Capture the cell that displays the provided text and extract its [X, Y] central coordinate. 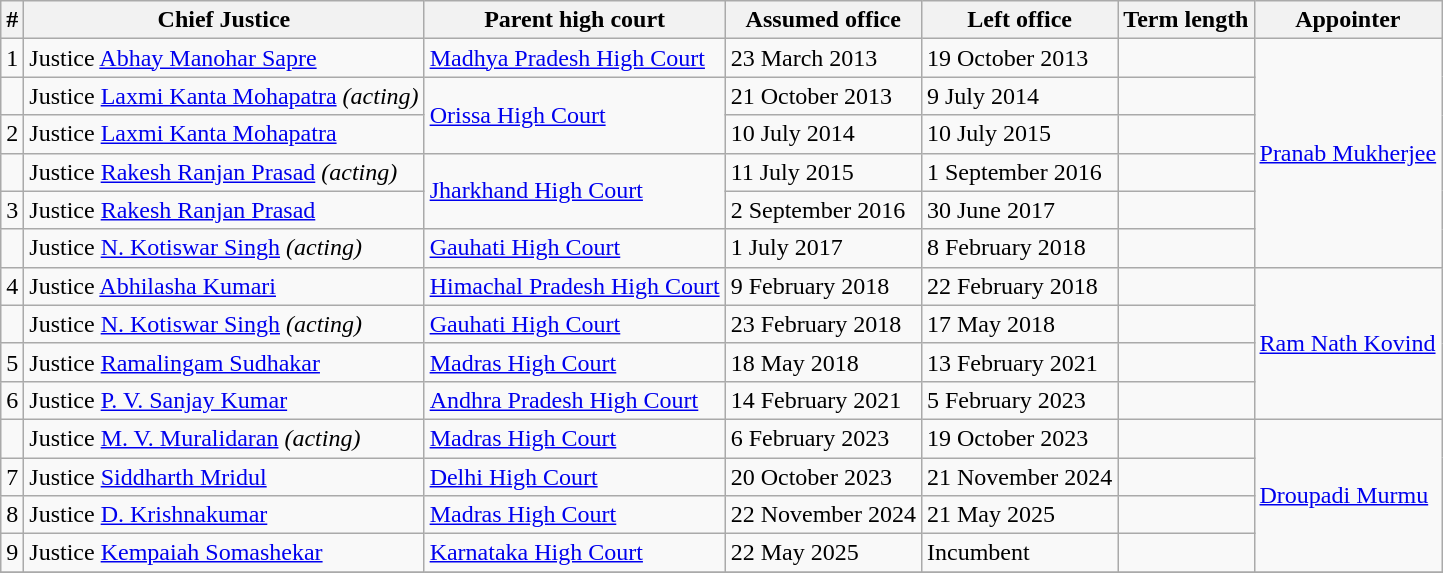
5 [12, 362]
Justice M. V. Muralidaran (acting) [224, 438]
Incumbent [1019, 553]
5 February 2023 [1019, 400]
23 February 2018 [823, 324]
Pranab Mukherjee [1348, 153]
13 February 2021 [1019, 362]
Jharkhand High Court [574, 191]
Left office [1019, 20]
10 July 2015 [1019, 134]
Justice Kempaiah Somashekar [224, 553]
Justice Siddharth Mridul [224, 477]
14 February 2021 [823, 400]
21 May 2025 [1019, 515]
Himachal Pradesh High Court [574, 286]
7 [12, 477]
Andhra Pradesh High Court [574, 400]
Justice Abhilasha Kumari [224, 286]
19 October 2013 [1019, 58]
Justice Rakesh Ranjan Prasad (acting) [224, 172]
1 September 2016 [1019, 172]
Droupadi Murmu [1348, 495]
2 [12, 134]
20 October 2023 [823, 477]
19 October 2023 [1019, 438]
18 May 2018 [823, 362]
Justice Rakesh Ranjan Prasad [224, 210]
1 July 2017 [823, 248]
21 October 2013 [823, 96]
Delhi High Court [574, 477]
Madhya Pradesh High Court [574, 58]
Justice P. V. Sanjay Kumar [224, 400]
Ram Nath Kovind [1348, 343]
Justice Ramalingam Sudhakar [224, 362]
30 June 2017 [1019, 210]
Justice D. Krishnakumar [224, 515]
22 November 2024 [823, 515]
Justice Laxmi Kanta Mohapatra [224, 134]
Parent high court [574, 20]
22 February 2018 [1019, 286]
Justice Abhay Manohar Sapre [224, 58]
Term length [1186, 20]
8 February 2018 [1019, 248]
Chief Justice [224, 20]
6 February 2023 [823, 438]
22 May 2025 [823, 553]
9 July 2014 [1019, 96]
8 [12, 515]
# [12, 20]
17 May 2018 [1019, 324]
4 [12, 286]
Karnataka High Court [574, 553]
Orissa High Court [574, 115]
9 [12, 553]
3 [12, 210]
11 July 2015 [823, 172]
21 November 2024 [1019, 477]
1 [12, 58]
23 March 2013 [823, 58]
Appointer [1348, 20]
6 [12, 400]
Assumed office [823, 20]
10 July 2014 [823, 134]
2 September 2016 [823, 210]
Justice Laxmi Kanta Mohapatra (acting) [224, 96]
9 February 2018 [823, 286]
